Extract the [x, y] coordinate from the center of the cell holding the provided text.  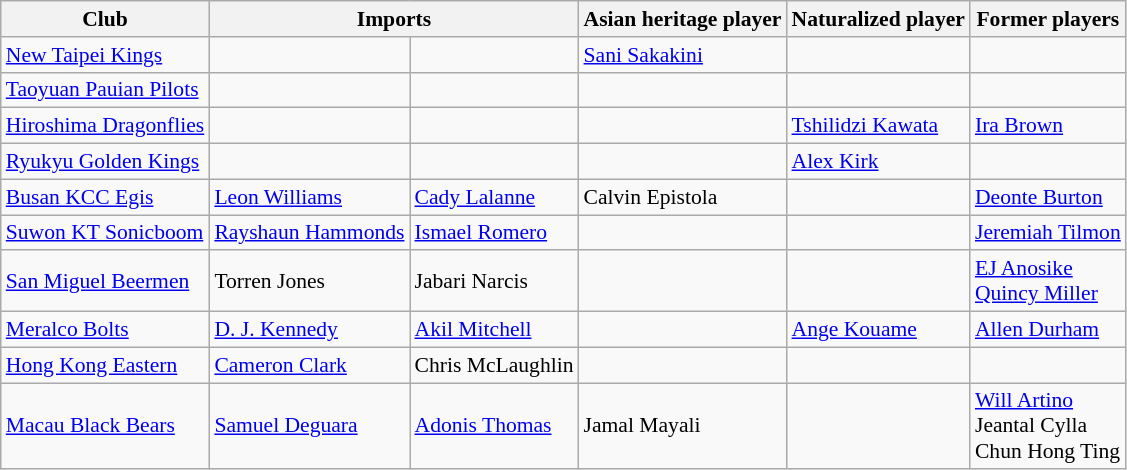
Alex Kirk [878, 162]
Leon Williams [309, 197]
Suwon KT Sonicboom [106, 233]
Allen Durham [1048, 330]
Former players [1048, 19]
Torren Jones [309, 282]
Adonis Thomas [494, 426]
Tshilidzi Kawata [878, 126]
Akil Mitchell [494, 330]
Hong Kong Eastern [106, 365]
San Miguel Beermen [106, 282]
Cady Lalanne [494, 197]
Samuel Deguara [309, 426]
Jamal Mayali [683, 426]
Chris McLaughlin [494, 365]
Will Artino Jeantal Cylla Chun Hong Ting [1048, 426]
New Taipei Kings [106, 55]
Ange Kouame [878, 330]
Ryukyu Golden Kings [106, 162]
Macau Black Bears [106, 426]
D. J. Kennedy [309, 330]
Calvin Epistola [683, 197]
Club [106, 19]
Imports [394, 19]
Busan KCC Egis [106, 197]
Cameron Clark [309, 365]
Jabari Narcis [494, 282]
EJ Anosike Quincy Miller [1048, 282]
Sani Sakakini [683, 55]
Ismael Romero [494, 233]
Meralco Bolts [106, 330]
Rayshaun Hammonds [309, 233]
Hiroshima Dragonflies [106, 126]
Ira Brown [1048, 126]
Jeremiah Tilmon [1048, 233]
Deonte Burton [1048, 197]
Naturalized player [878, 19]
Taoyuan Pauian Pilots [106, 90]
Asian heritage player [683, 19]
